Return the [x, y] coordinate for the center point of the cell that contains the specified text.  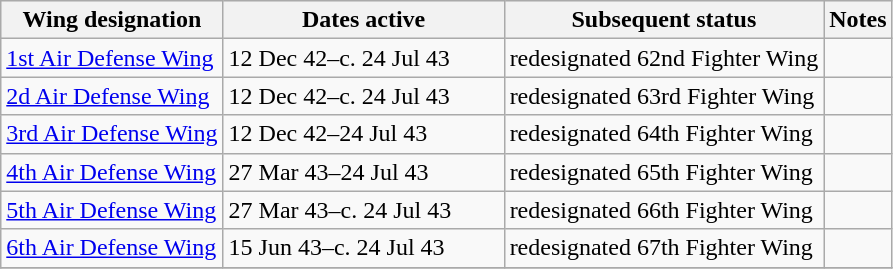
Dates active [364, 20]
27 Mar 43–24 Jul 43 [364, 172]
Notes [858, 20]
27 Mar 43–c. 24 Jul 43 [364, 210]
1st Air Defense Wing [112, 58]
4th Air Defense Wing [112, 172]
redesignated 64th Fighter Wing [664, 134]
15 Jun 43–c. 24 Jul 43 [364, 248]
redesignated 63rd Fighter Wing [664, 96]
5th Air Defense Wing [112, 210]
3rd Air Defense Wing [112, 134]
redesignated 62nd Fighter Wing [664, 58]
Subsequent status [664, 20]
redesignated 65th Fighter Wing [664, 172]
12 Dec 42–24 Jul 43 [364, 134]
redesignated 66th Fighter Wing [664, 210]
redesignated 67th Fighter Wing [664, 248]
Wing designation [112, 20]
6th Air Defense Wing [112, 248]
2d Air Defense Wing [112, 96]
